Scan for the cell matching the given text and deliver its [x, y] coordinate at center. 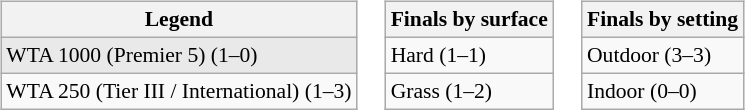
Finals by surface [470, 20]
Legend [178, 20]
Hard (1–1) [470, 55]
WTA 250 (Tier III / International) (1–3) [178, 91]
Grass (1–2) [470, 91]
Outdoor (3–3) [662, 55]
Finals by setting [662, 20]
WTA 1000 (Premier 5) (1–0) [178, 55]
Indoor (0–0) [662, 91]
